Return the [X, Y] coordinate for the center point of the cell that contains the specified text.  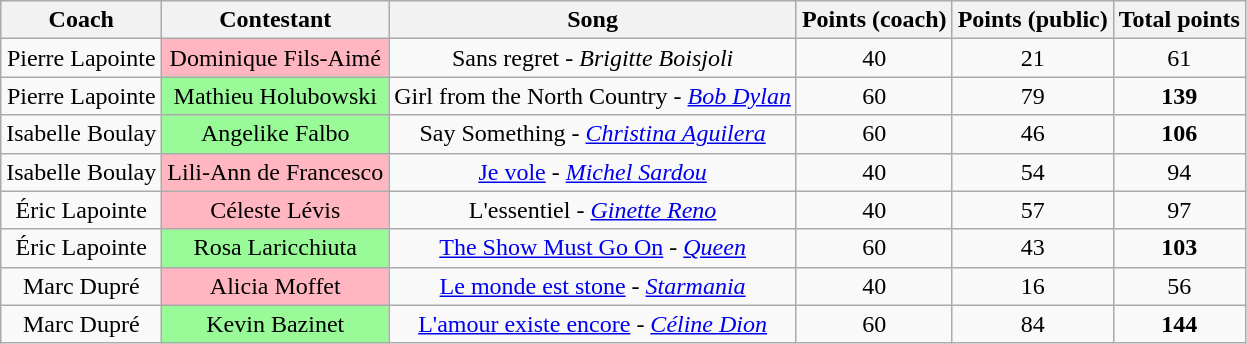
103 [1179, 248]
Dominique Fils-Aimé [276, 58]
57 [1032, 210]
Total points [1179, 20]
43 [1032, 248]
139 [1179, 96]
L'amour existe encore - Céline Dion [593, 324]
Céleste Lévis [276, 210]
Mathieu Holubowski [276, 96]
61 [1179, 58]
Contestant [276, 20]
84 [1032, 324]
Say Something - Christina Aguilera [593, 134]
L'essentiel - Ginette Reno [593, 210]
Points (coach) [874, 20]
94 [1179, 172]
16 [1032, 286]
Sans regret - Brigitte Boisjoli [593, 58]
106 [1179, 134]
Song [593, 20]
Coach [82, 20]
79 [1032, 96]
97 [1179, 210]
Angelike Falbo [276, 134]
54 [1032, 172]
Girl from the North Country - Bob Dylan [593, 96]
144 [1179, 324]
Points (public) [1032, 20]
Lili-Ann de Francesco [276, 172]
Le monde est stone - Starmania [593, 286]
Je vole - Michel Sardou [593, 172]
Alicia Moffet [276, 286]
56 [1179, 286]
Kevin Bazinet [276, 324]
46 [1032, 134]
The Show Must Go On - Queen [593, 248]
21 [1032, 58]
Rosa Laricchiuta [276, 248]
